Identify which cell holds the provided text, then report its [X, Y] central coordinate. 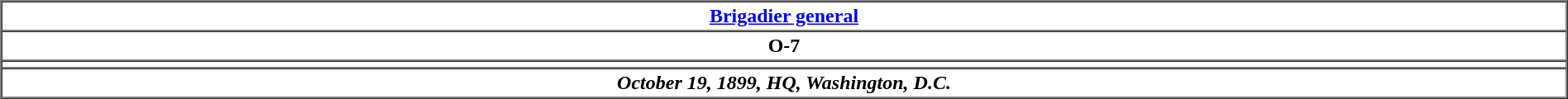
O-7 [784, 46]
Brigadier general [784, 16]
October 19, 1899, HQ, Washington, D.C. [784, 82]
